Find where the given text appears and provide that cell's center as [x, y] coordinate. 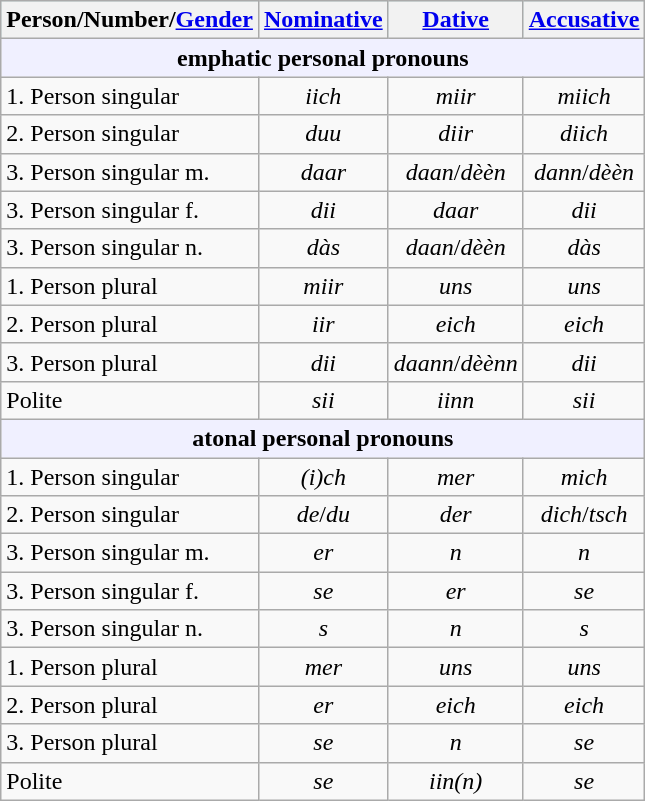
iir [323, 324]
der [456, 515]
diir [456, 134]
dich/tsch [584, 515]
Dative [456, 20]
iin(n) [456, 781]
(i)ch [323, 477]
Nominative [323, 20]
dann/dèèn [584, 172]
atonal personal pronouns [323, 438]
daann/dèènn [456, 362]
emphatic personal pronouns [323, 58]
Accusative [584, 20]
diich [584, 134]
iinn [456, 400]
Person/Number/Gender [130, 20]
mich [584, 477]
duu [323, 134]
iich [323, 96]
miich [584, 96]
de/du [323, 515]
